Extract the (x, y) coordinate from the center of the cell holding the provided text.  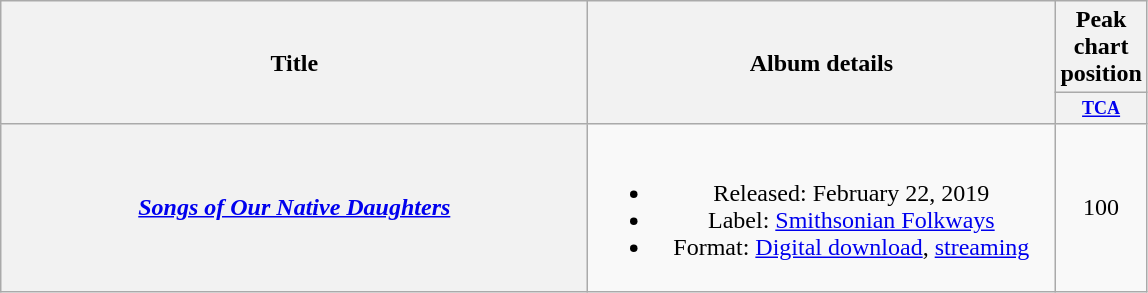
Released: February 22, 2019Label: Smithsonian FolkwaysFormat: Digital download, streaming (822, 208)
Title (294, 62)
Peak chart position (1101, 47)
Songs of Our Native Daughters (294, 208)
Album details (822, 62)
TCA (1101, 108)
100 (1101, 208)
